Pinpoint the cell where the given text exists, returning its (X, Y) midpoint coordinate. 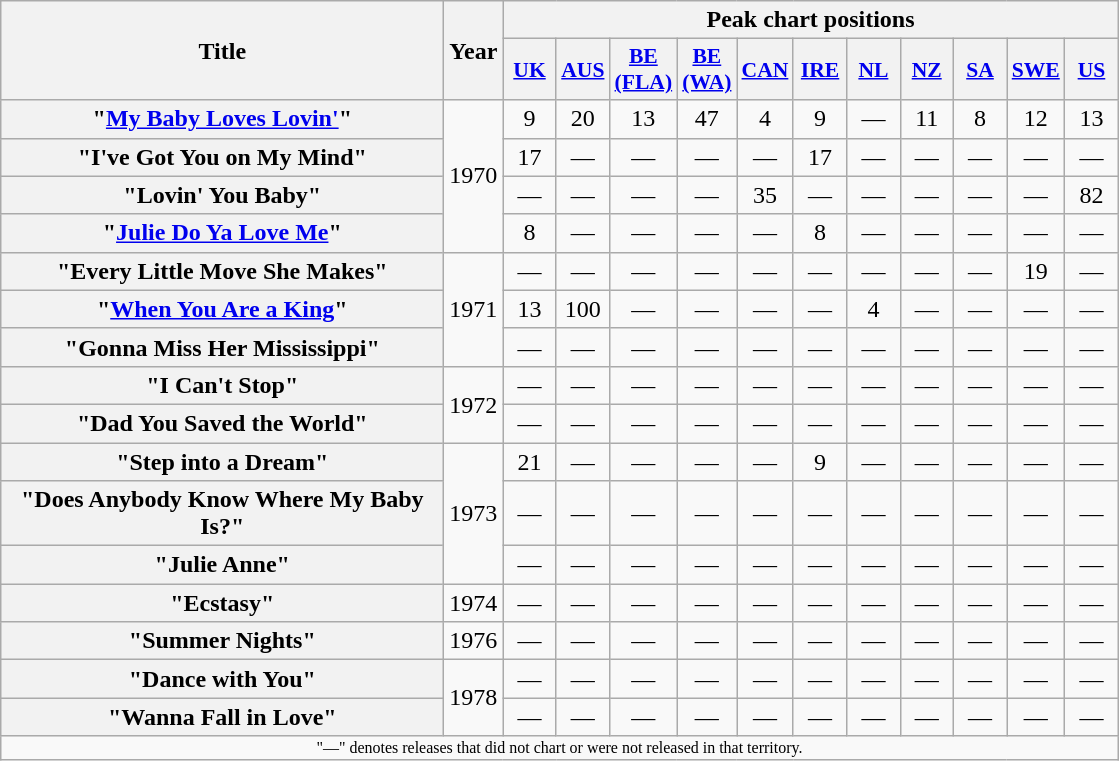
"Step into a Dream" (222, 461)
11 (926, 119)
"—" denotes releases that did not chart or were not released in that territory. (560, 748)
"Dance with You" (222, 679)
"Julie Anne" (222, 565)
Peak chart positions (810, 20)
19 (1036, 271)
1976 (474, 641)
US (1092, 70)
AUS (582, 70)
"Dad You Saved the World" (222, 423)
35 (764, 195)
UK (530, 70)
NZ (926, 70)
1974 (474, 603)
Year (474, 50)
"I Can't Stop" (222, 385)
"I've Got You on My Mind" (222, 157)
SA (980, 70)
CAN (764, 70)
"Every Little Move She Makes" (222, 271)
100 (582, 309)
47 (706, 119)
"When You Are a King" (222, 309)
IRE (820, 70)
BE (WA) (706, 70)
"Does Anybody Know Where My Baby Is?" (222, 514)
NL (874, 70)
12 (1036, 119)
1973 (474, 512)
1970 (474, 176)
"Lovin' You Baby" (222, 195)
"Ecstasy" (222, 603)
20 (582, 119)
"My Baby Loves Lovin'" (222, 119)
1978 (474, 698)
Title (222, 50)
"Wanna Fall in Love" (222, 717)
SWE (1036, 70)
BE (FLA) (644, 70)
"Gonna Miss Her Mississippi" (222, 347)
21 (530, 461)
"Summer Nights" (222, 641)
1972 (474, 404)
"Julie Do Ya Love Me" (222, 233)
82 (1092, 195)
1971 (474, 309)
